Identify which cell holds the provided text, then report its (x, y) central coordinate. 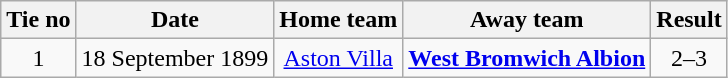
Away team (527, 20)
18 September 1899 (175, 58)
2–3 (689, 58)
Date (175, 20)
Result (689, 20)
Aston Villa (338, 58)
West Bromwich Albion (527, 58)
Tie no (38, 20)
1 (38, 58)
Home team (338, 20)
